Return (x, y) of the center of cell containing provided text 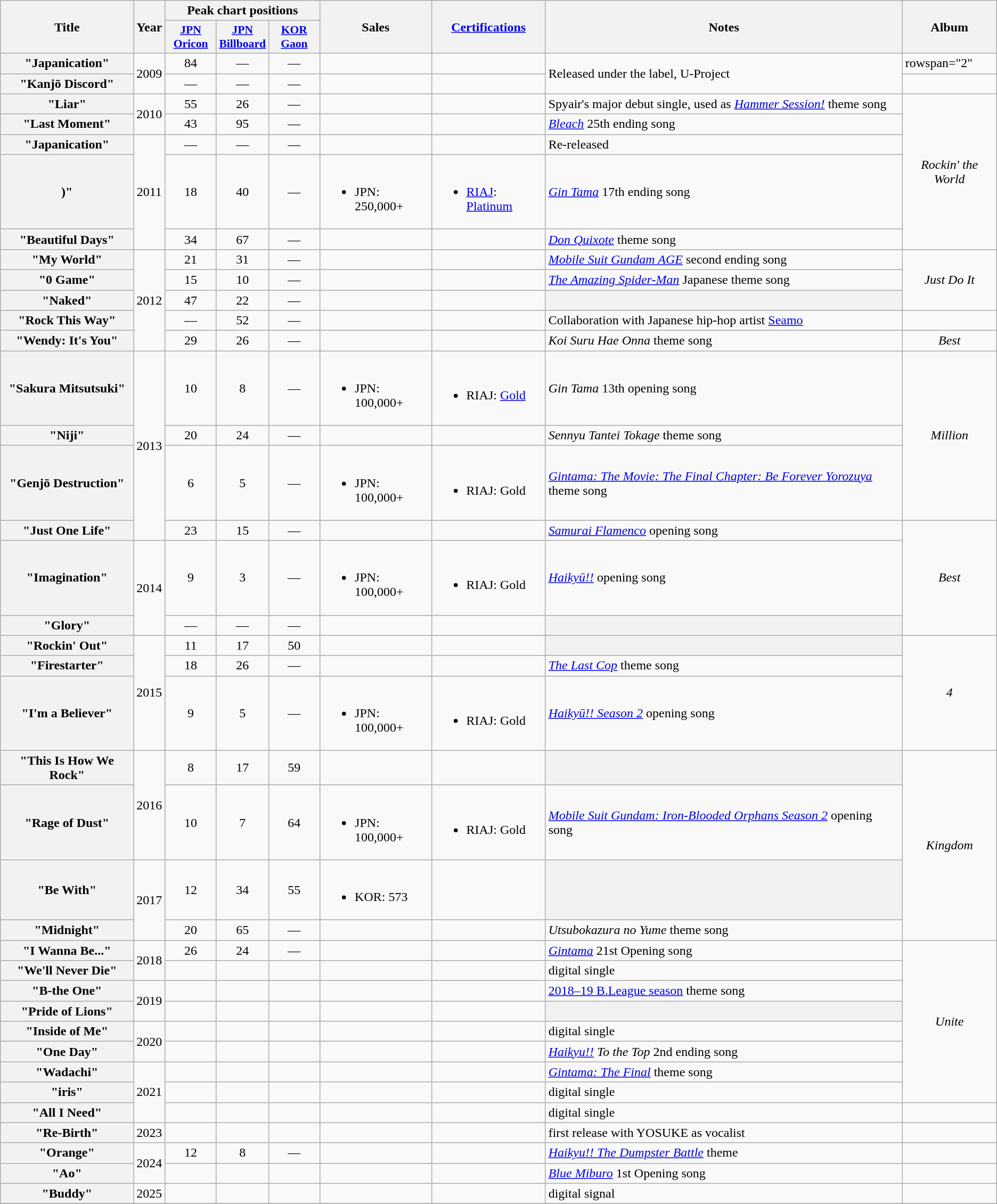
2012 (149, 300)
2018–19 B.League season theme song (724, 991)
Gintama: The Final theme song (724, 1072)
Gin Tama 13th opening song (724, 388)
7 (242, 822)
Don Quixote theme song (724, 239)
"Orange" (67, 1153)
"All I Need" (67, 1112)
"Pride of Lions" (67, 1011)
59 (294, 768)
Year (149, 27)
Mobile Suit Gundam AGE second ending song (724, 259)
rowspan="2" (949, 63)
Bleach 25th ending song (724, 124)
"I Wanna Be..." (67, 951)
"Rock This Way" (67, 321)
"Midnight" (67, 930)
2014 (149, 588)
Rockin' the World (949, 171)
JPNBillboard (242, 37)
2013 (149, 446)
"I'm a Believer" (67, 713)
65 (242, 930)
RIAJ: Platinum (488, 192)
Haikyū!! Season 2 opening song (724, 713)
"Be With" (67, 889)
JPNOricon (191, 37)
Haikyū!! opening song (724, 578)
"Last Moment" (67, 124)
"Niji" (67, 436)
23 (191, 530)
Koi Suru Hae Onna theme song (724, 341)
50 (294, 645)
64 (294, 822)
"This Is How We Rock" (67, 768)
Spyair's major debut single, used as Hammer Session! theme song (724, 104)
"Beautiful Days" (67, 239)
"Liar" (67, 104)
Certifications (488, 27)
Sales (376, 27)
Unite (949, 1021)
29 (191, 341)
2015 (149, 693)
2010 (149, 114)
2009 (149, 73)
"Rockin' Out" (67, 645)
2011 (149, 192)
2021 (149, 1092)
Mobile Suit Gundam: Iron-Blooded Orphans Season 2 opening song (724, 822)
22 (242, 300)
Utsubokazura no Yume theme song (724, 930)
"Inside of Me" (67, 1031)
"One Day" (67, 1052)
"Kanjō Discord" (67, 84)
"Rage of Dust" (67, 822)
52 (242, 321)
"B-the One" (67, 991)
first release with YOSUKE as vocalist (724, 1133)
)" (67, 192)
2017 (149, 900)
Notes (724, 27)
21 (191, 259)
Album (949, 27)
67 (242, 239)
"Just One Life" (67, 530)
"Wendy: It's You" (67, 341)
2020 (149, 1042)
2019 (149, 1001)
"Genjō Destruction" (67, 483)
43 (191, 124)
Samurai Flamenco opening song (724, 530)
11 (191, 645)
84 (191, 63)
The Last Cop theme song (724, 666)
Blue Miburo 1st Opening song (724, 1173)
Title (67, 27)
Haikyu!! To the Top 2nd ending song (724, 1052)
2016 (149, 805)
"Sakura Mitsutsuki" (67, 388)
"Re-Birth" (67, 1133)
3 (242, 578)
2024 (149, 1163)
"Imagination" (67, 578)
31 (242, 259)
Gintama: The Movie: The Final Chapter: Be Forever Yorozuya theme song (724, 483)
4 (949, 693)
KOR: 573 (376, 889)
95 (242, 124)
The Amazing Spider-Man Japanese theme song (724, 280)
Collaboration with Japanese hip-hop artist Seamo (724, 321)
Haikyu!! The Dumpster Battle theme (724, 1153)
Just Do It (949, 280)
Million (949, 436)
"Firestarter" (67, 666)
2018 (149, 961)
"0 Game" (67, 280)
"My World" (67, 259)
2025 (149, 1193)
"Buddy" (67, 1193)
"We'll Never Die" (67, 971)
JPN: 250,000+ (376, 192)
"Ao" (67, 1173)
2023 (149, 1133)
digital signal (724, 1193)
"Wadachi" (67, 1072)
Gintama 21st Opening song (724, 951)
6 (191, 483)
"Glory" (67, 625)
40 (242, 192)
KORGaon (294, 37)
"iris" (67, 1092)
Peak chart positions (243, 11)
Kingdom (949, 845)
Sennyu Tantei Tokage theme song (724, 436)
Re-released (724, 144)
47 (191, 300)
Gin Tama 17th ending song (724, 192)
"Naked" (67, 300)
Released under the label, U-Project (724, 73)
